Search for the cell housing the specified text and yield its (x, y) center coordinate. 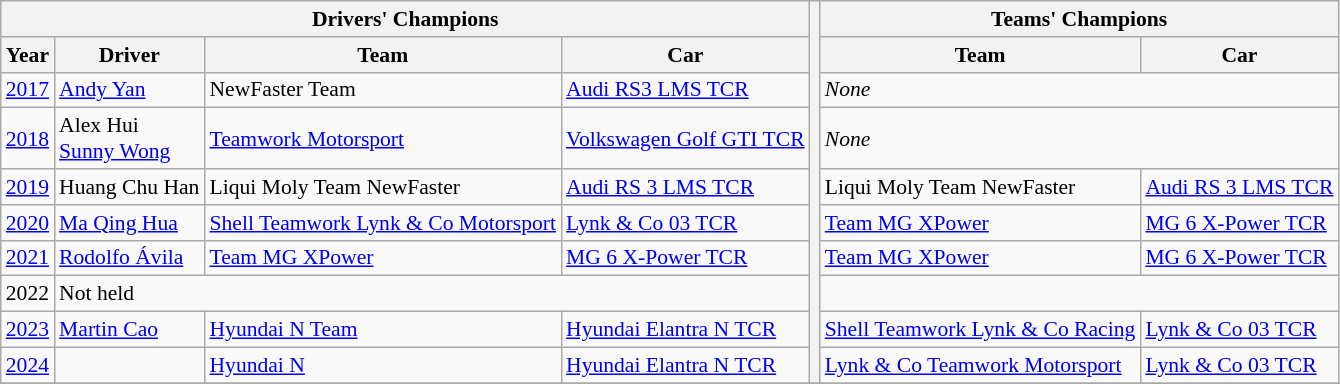
Shell Teamwork Lynk & Co Motorsport (382, 223)
Volkswagen Golf GTI TCR (686, 138)
Shell Teamwork Lynk & Co Racing (980, 330)
2018 (28, 138)
2020 (28, 223)
Year (28, 55)
Driver (129, 55)
Audi RS3 LMS TCR (686, 90)
Huang Chu Han (129, 187)
2024 (28, 365)
Drivers' Champions (406, 19)
NewFaster Team (382, 90)
Lynk & Co Teamwork Motorsport (980, 365)
2017 (28, 90)
Teamwork Motorsport (382, 138)
Ma Qing Hua (129, 223)
2021 (28, 258)
Martin Cao (129, 330)
Rodolfo Ávila (129, 258)
2022 (28, 294)
Alex Hui Sunny Wong (129, 138)
2019 (28, 187)
Teams' Champions (1080, 19)
Not held (696, 294)
Hyundai N Team (382, 330)
2023 (28, 330)
Hyundai N (382, 365)
Andy Yan (129, 90)
